Capture the cell that displays the provided text and extract its (x, y) central coordinate. 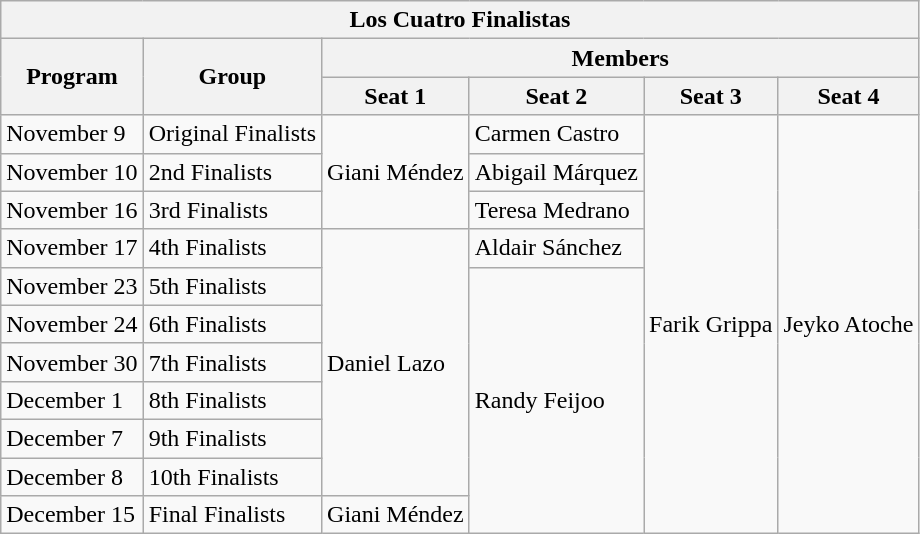
Teresa Medrano (556, 210)
Farik Grippa (711, 324)
December 1 (72, 400)
November 17 (72, 248)
Seat 1 (396, 96)
3rd Finalists (232, 210)
November 30 (72, 362)
Program (72, 77)
Seat 4 (848, 96)
Daniel Lazo (396, 362)
2nd Finalists (232, 172)
November 9 (72, 134)
Seat 3 (711, 96)
Los Cuatro Finalistas (460, 20)
Members (620, 58)
7th Finalists (232, 362)
Final Finalists (232, 515)
Seat 2 (556, 96)
Original Finalists (232, 134)
Randy Feijoo (556, 400)
10th Finalists (232, 477)
9th Finalists (232, 438)
November 16 (72, 210)
8th Finalists (232, 400)
Jeyko Atoche (848, 324)
Abigail Márquez (556, 172)
4th Finalists (232, 248)
December 8 (72, 477)
December 15 (72, 515)
5th Finalists (232, 286)
Aldair Sánchez (556, 248)
November 10 (72, 172)
November 23 (72, 286)
Carmen Castro (556, 134)
November 24 (72, 324)
December 7 (72, 438)
Group (232, 77)
6th Finalists (232, 324)
